Return the [X, Y] coordinate for the center point of the cell that contains the specified text.  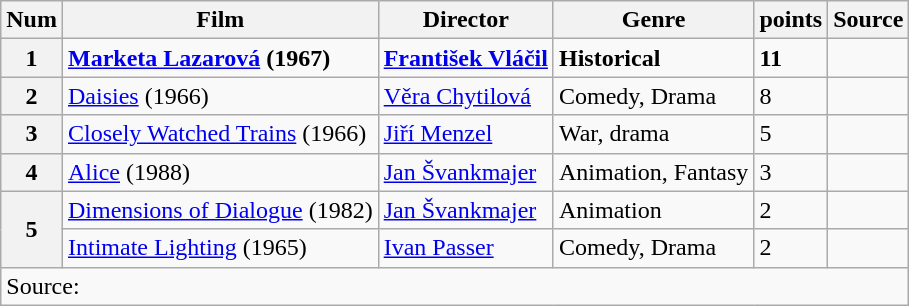
Source: [455, 286]
Intimate Lighting (1965) [220, 248]
Daisies (1966) [220, 96]
Film [220, 20]
Animation, Fantasy [653, 172]
11 [791, 58]
Source [868, 20]
Num [32, 20]
1 [32, 58]
Historical [653, 58]
Director [466, 20]
František Vláčil [466, 58]
Jiří Menzel [466, 134]
War, drama [653, 134]
points [791, 20]
Animation [653, 210]
Dimensions of Dialogue (1982) [220, 210]
Věra Chytilová [466, 96]
Marketa Lazarová (1967) [220, 58]
Closely Watched Trains (1966) [220, 134]
4 [32, 172]
Ivan Passer [466, 248]
8 [791, 96]
Genre [653, 20]
Alice (1988) [220, 172]
